Search for the cell housing the specified text and yield its (x, y) center coordinate. 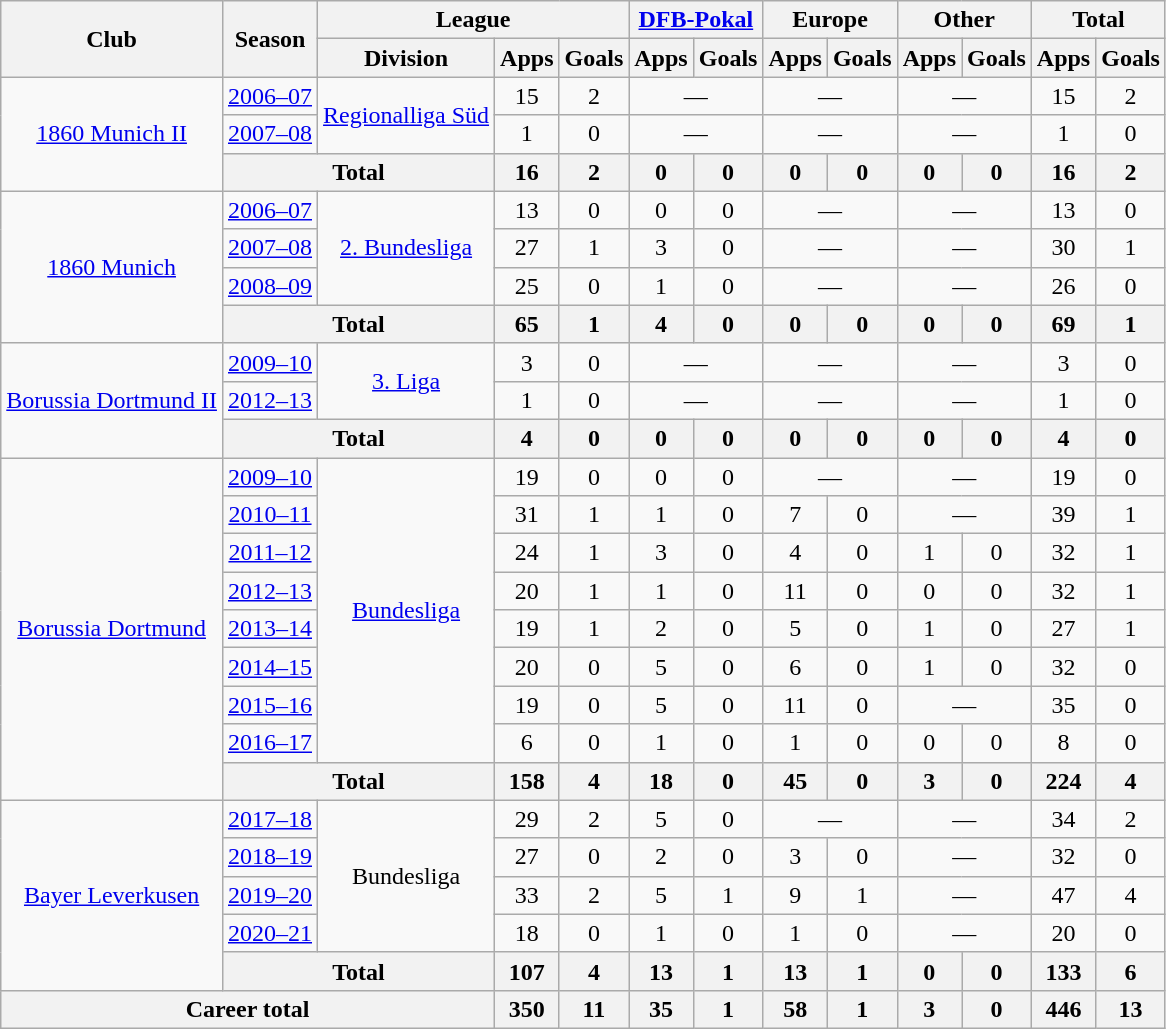
26 (1063, 286)
1860 Munich (112, 267)
8 (1063, 743)
58 (795, 1009)
29 (527, 819)
2013–14 (270, 629)
47 (1063, 895)
24 (527, 553)
Career total (248, 1009)
224 (1063, 781)
33 (527, 895)
1860 Munich II (112, 134)
158 (527, 781)
2019–20 (270, 895)
25 (527, 286)
3. Liga (406, 381)
446 (1063, 1009)
65 (527, 324)
2020–21 (270, 933)
9 (795, 895)
Borussia Dortmund II (112, 400)
Club (112, 39)
Other (964, 20)
350 (527, 1009)
Europe (830, 20)
Division (406, 58)
League (474, 20)
107 (527, 971)
DFB-Pokal (696, 20)
Borussia Dortmund (112, 630)
2010–11 (270, 515)
7 (795, 515)
31 (527, 515)
2. Bundesliga (406, 248)
2018–19 (270, 857)
Season (270, 39)
2017–18 (270, 819)
2016–17 (270, 743)
Bayer Leverkusen (112, 895)
2015–16 (270, 705)
Regionalliga Süd (406, 115)
39 (1063, 515)
34 (1063, 819)
133 (1063, 971)
69 (1063, 324)
45 (795, 781)
2008–09 (270, 286)
30 (1063, 248)
2011–12 (270, 553)
2014–15 (270, 667)
